Pinpoint the cell where the given text exists, returning its (X, Y) midpoint coordinate. 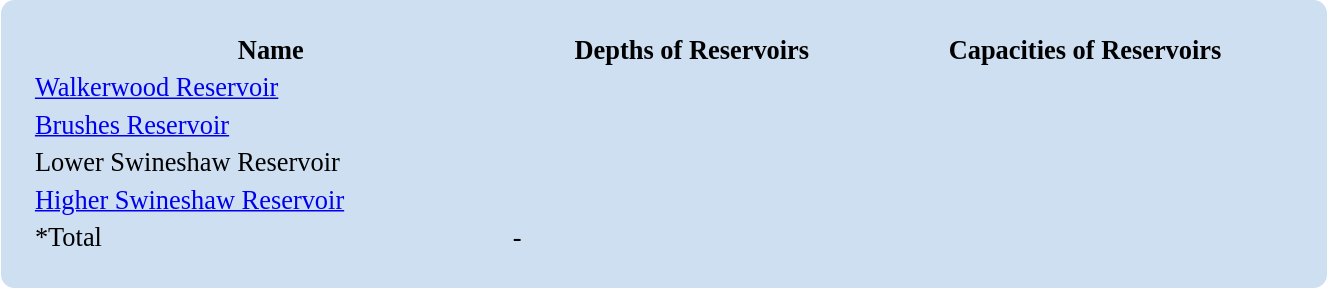
Capacities of Reservoirs (1084, 50)
Name (270, 50)
- (692, 237)
Higher Swineshaw Reservoir (270, 200)
Walkerwood Reservoir (270, 87)
Brushes Reservoir (270, 125)
*Total (270, 237)
Depths of Reservoirs (692, 50)
Lower Swineshaw Reservoir (270, 163)
